Return the (X, Y) coordinate for the center point of the cell that contains the specified text.  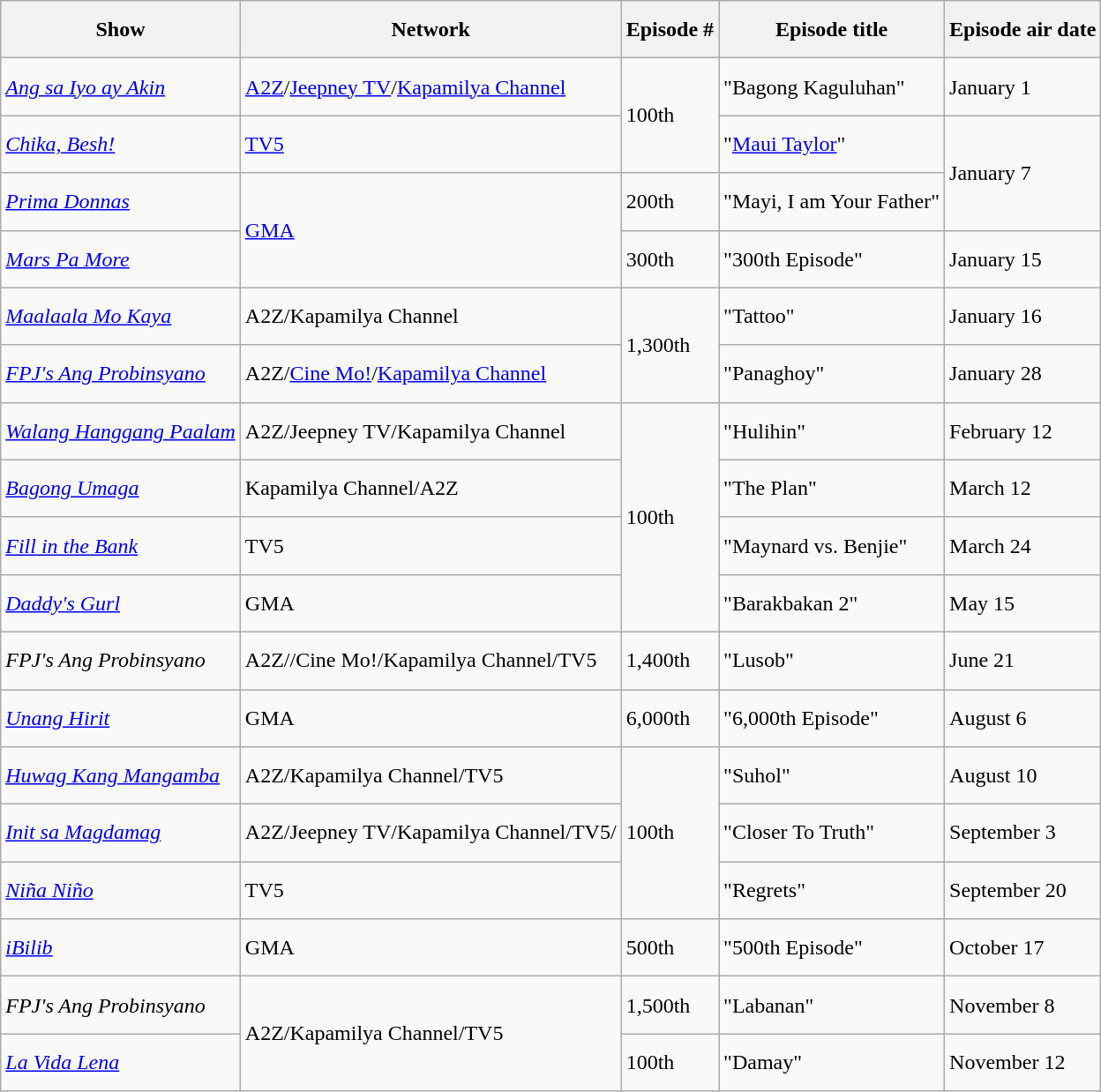
January 7 (1023, 173)
1,400th (670, 660)
Huwag Kang Mangamba (121, 776)
iBilib (121, 947)
January 28 (1023, 374)
Niña Niño (121, 891)
"Damay" (832, 1062)
"Maui Taylor" (832, 145)
A2Z/Cine Mo!/Kapamilya Channel (431, 374)
Walang Hanggang Paalam (121, 430)
"Panaghoy" (832, 374)
Mars Pa More (121, 259)
Kapamilya Channel/A2Z (431, 489)
300th (670, 259)
August 6 (1023, 718)
"Closer To Truth" (832, 833)
September 20 (1023, 891)
November 12 (1023, 1062)
January 16 (1023, 316)
September 3 (1023, 833)
"Hulihin" (832, 430)
Maalaala Mo Kaya (121, 316)
March 24 (1023, 545)
200th (670, 201)
June 21 (1023, 660)
Unang Hirit (121, 718)
"Lusob" (832, 660)
August 10 (1023, 776)
Fill in the Bank (121, 545)
January 1 (1023, 86)
February 12 (1023, 430)
"Mayi, I am Your Father" (832, 201)
Daddy's Gurl (121, 603)
A2Z/Jeepney TV/Kapamilya Channel/TV5/ (431, 833)
Network (431, 30)
October 17 (1023, 947)
Init sa Magdamag (121, 833)
January 15 (1023, 259)
"Regrets" (832, 891)
6,000th (670, 718)
May 15 (1023, 603)
"Suhol" (832, 776)
"The Plan" (832, 489)
1,500th (670, 1006)
"Maynard vs. Benjie" (832, 545)
La Vida Lena (121, 1062)
Episode air date (1023, 30)
"500th Episode" (832, 947)
500th (670, 947)
Episode title (832, 30)
1,300th (670, 345)
Bagong Umaga (121, 489)
"Labanan" (832, 1006)
A2Z/Kapamilya Channel (431, 316)
Episode # (670, 30)
Show (121, 30)
Ang sa Iyo ay Akin (121, 86)
"6,000th Episode" (832, 718)
November 8 (1023, 1006)
"Barakbakan 2" (832, 603)
Chika, Besh! (121, 145)
March 12 (1023, 489)
"Bagong Kaguluhan" (832, 86)
"Tattoo" (832, 316)
A2Z//Cine Mo!/Kapamilya Channel/TV5 (431, 660)
Prima Donnas (121, 201)
"300th Episode" (832, 259)
